Provide the [X, Y] coordinate of the cell's center where the given text is located.  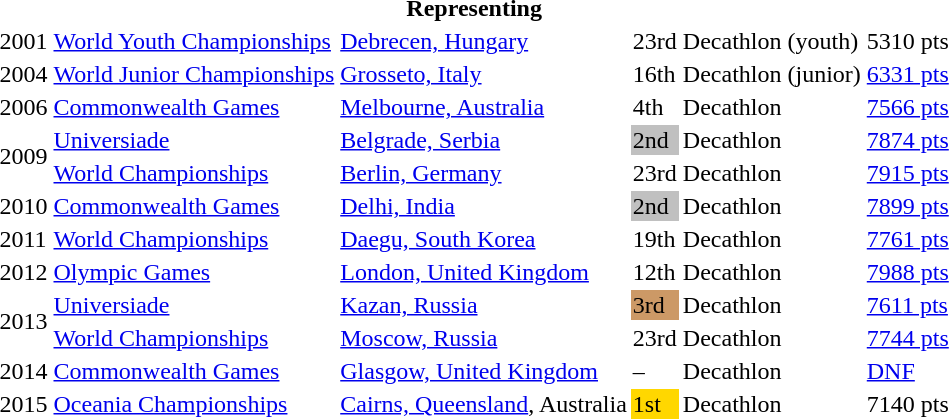
Cairns, Queensland, Australia [484, 404]
Delhi, India [484, 206]
Decathlon (youth) [772, 41]
12th [654, 272]
1st [654, 404]
Glasgow, United Kingdom [484, 371]
Belgrade, Serbia [484, 140]
Berlin, Germany [484, 173]
3rd [654, 305]
4th [654, 107]
Kazan, Russia [484, 305]
Daegu, South Korea [484, 239]
Melbourne, Australia [484, 107]
World Junior Championships [194, 74]
Olympic Games [194, 272]
Debrecen, Hungary [484, 41]
London, United Kingdom [484, 272]
Moscow, Russia [484, 338]
World Youth Championships [194, 41]
Oceania Championships [194, 404]
Grosseto, Italy [484, 74]
19th [654, 239]
Decathlon (junior) [772, 74]
– [654, 371]
16th [654, 74]
